Return [x, y] of the center of cell containing provided text 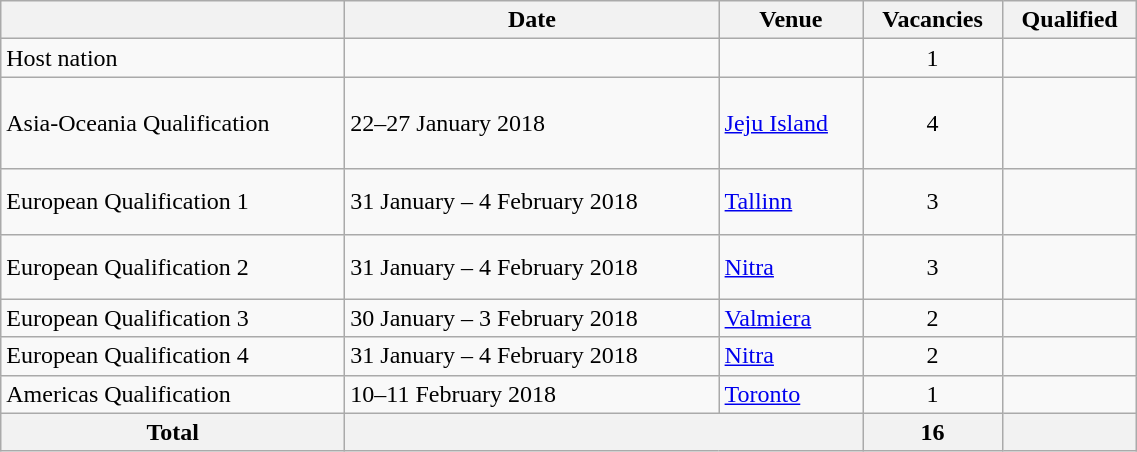
Total [173, 432]
Qualified [1069, 20]
Valmiera [790, 318]
Date [532, 20]
Americas Qualification [173, 394]
16 [933, 432]
22–27 January 2018 [532, 123]
Host nation [173, 58]
Tallinn [790, 202]
Asia-Oceania Qualification [173, 123]
European Qualification 4 [173, 356]
Vacancies [933, 20]
Toronto [790, 394]
10–11 February 2018 [532, 394]
European Qualification 2 [173, 266]
European Qualification 1 [173, 202]
30 January – 3 February 2018 [532, 318]
European Qualification 3 [173, 318]
Jeju Island [790, 123]
4 [933, 123]
Venue [790, 20]
